Pinpoint the cell where the given text exists, returning its [x, y] midpoint coordinate. 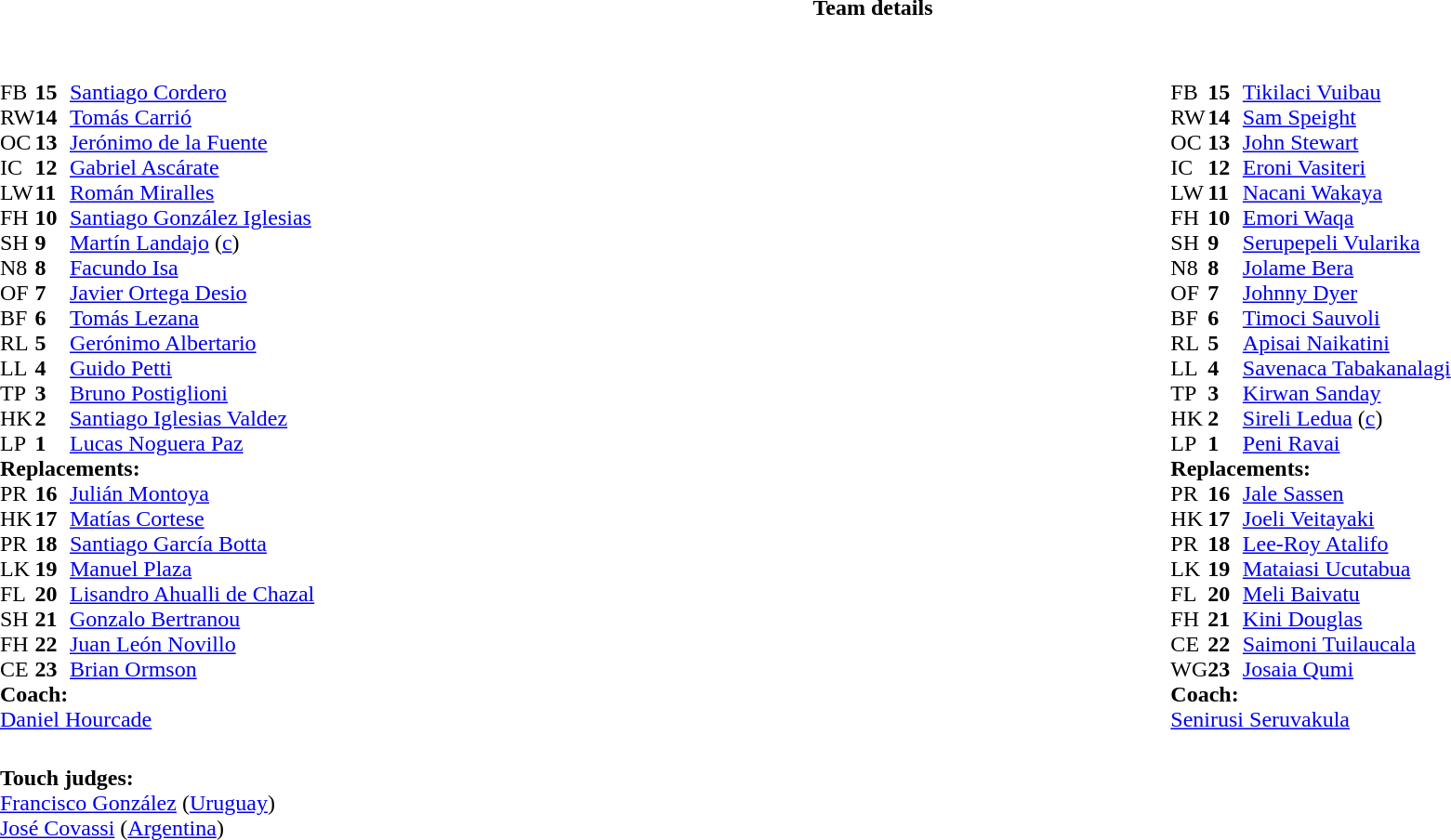
Savenaca Tabakanalagi [1347, 368]
Joeli Veitayaki [1347, 518]
WG [1189, 669]
Kirwan Sanday [1347, 394]
Martín Landajo (c) [191, 243]
Manuel Plaza [191, 569]
Apisai Naikatini [1347, 344]
Juan León Novillo [191, 645]
Sam Speight [1347, 117]
Jale Sassen [1347, 494]
Kini Douglas [1347, 619]
Guido Petti [191, 368]
Román Miralles [191, 193]
Tomás Lezana [191, 318]
Santiago González Iglesias [191, 217]
Lisandro Ahualli de Chazal [191, 595]
Tomás Carrió [191, 117]
Lucas Noguera Paz [191, 444]
Gabriel Ascárate [191, 167]
Gerónimo Albertario [191, 344]
Bruno Postiglioni [191, 394]
Peni Ravai [1347, 444]
Santiago García Botta [191, 545]
Meli Baivatu [1347, 595]
Tikilaci Vuibau [1347, 93]
Serupepeli Vularika [1347, 243]
Brian Ormson [191, 669]
Emori Waqa [1347, 217]
Nacani Wakaya [1347, 193]
Santiago Iglesias Valdez [191, 418]
Jolame Bera [1347, 268]
Julián Montoya [191, 494]
Jerónimo de la Fuente [191, 143]
Johnny Dyer [1347, 294]
Josaia Qumi [1347, 669]
Santiago Cordero [191, 93]
Saimoni Tuilaucala [1347, 645]
Gonzalo Bertranou [191, 619]
Daniel Hourcade [157, 719]
Mataiasi Ucutabua [1347, 569]
John Stewart [1347, 143]
Javier Ortega Desio [191, 294]
Eroni Vasiteri [1347, 167]
Senirusi Seruvakula [1311, 719]
Lee-Roy Atalifo [1347, 545]
Matías Cortese [191, 518]
Sireli Ledua (c) [1347, 418]
Timoci Sauvoli [1347, 318]
Facundo Isa [191, 268]
